Output the (x, y) coordinate of the center of the cell containing the given text.  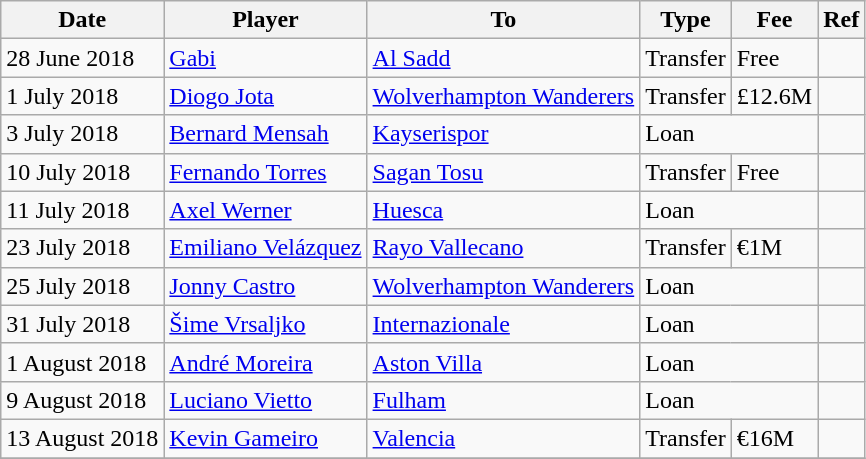
Gabi (266, 58)
Jonny Castro (266, 286)
Fernando Torres (266, 172)
Bernard Mensah (266, 134)
Huesca (504, 210)
Rayo Vallecano (504, 248)
Diogo Jota (266, 96)
10 July 2018 (82, 172)
9 August 2018 (82, 400)
Ref (842, 20)
Al Sadd (504, 58)
To (504, 20)
Kevin Gameiro (266, 438)
13 August 2018 (82, 438)
Fulham (504, 400)
11 July 2018 (82, 210)
1 August 2018 (82, 362)
25 July 2018 (82, 286)
Luciano Vietto (266, 400)
Fee (774, 20)
Aston Villa (504, 362)
3 July 2018 (82, 134)
Type (686, 20)
€1M (774, 248)
Kayserispor (504, 134)
23 July 2018 (82, 248)
Valencia (504, 438)
Internazionale (504, 324)
Player (266, 20)
28 June 2018 (82, 58)
Šime Vrsaljko (266, 324)
Emiliano Velázquez (266, 248)
Sagan Tosu (504, 172)
André Moreira (266, 362)
31 July 2018 (82, 324)
Date (82, 20)
Axel Werner (266, 210)
£12.6M (774, 96)
€16M (774, 438)
1 July 2018 (82, 96)
